Pinpoint the cell where the given text exists, returning its (X, Y) midpoint coordinate. 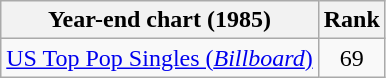
Rank (352, 20)
US Top Pop Singles (Billboard) (160, 58)
69 (352, 58)
Year-end chart (1985) (160, 20)
